Scan for the cell matching the given text and deliver its (x, y) coordinate at center. 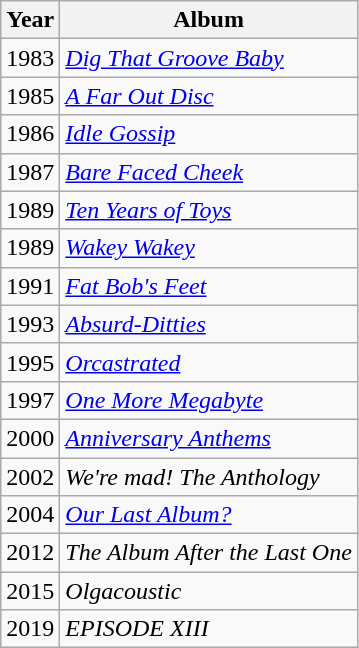
2002 (30, 477)
1986 (30, 134)
Olgacoustic (209, 591)
1983 (30, 58)
1991 (30, 286)
One More Megabyte (209, 400)
Absurd-Ditties (209, 324)
EPISODE XIII (209, 629)
2012 (30, 553)
1995 (30, 362)
Fat Bob's Feet (209, 286)
Album (209, 20)
Dig That Groove Baby (209, 58)
2004 (30, 515)
A Far Out Disc (209, 96)
1993 (30, 324)
2000 (30, 438)
Year (30, 20)
2019 (30, 629)
Ten Years of Toys (209, 210)
1985 (30, 96)
The Album After the Last One (209, 553)
2015 (30, 591)
Anniversary Anthems (209, 438)
Wakey Wakey (209, 248)
We're mad! The Anthology (209, 477)
Our Last Album? (209, 515)
1997 (30, 400)
Bare Faced Cheek (209, 172)
Idle Gossip (209, 134)
1987 (30, 172)
Orcastrated (209, 362)
